Return [x, y] of the center of cell containing provided text 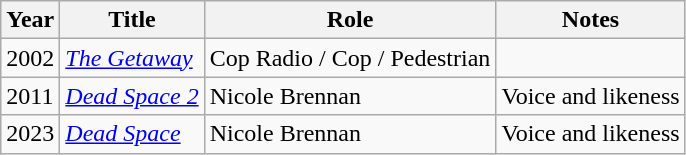
Role [350, 20]
Year [30, 20]
Cop Radio / Cop / Pedestrian [350, 58]
The Getaway [132, 58]
Dead Space [132, 134]
2002 [30, 58]
2011 [30, 96]
Notes [590, 20]
Dead Space 2 [132, 96]
2023 [30, 134]
Title [132, 20]
